Identify which cell holds the provided text, then report its (x, y) central coordinate. 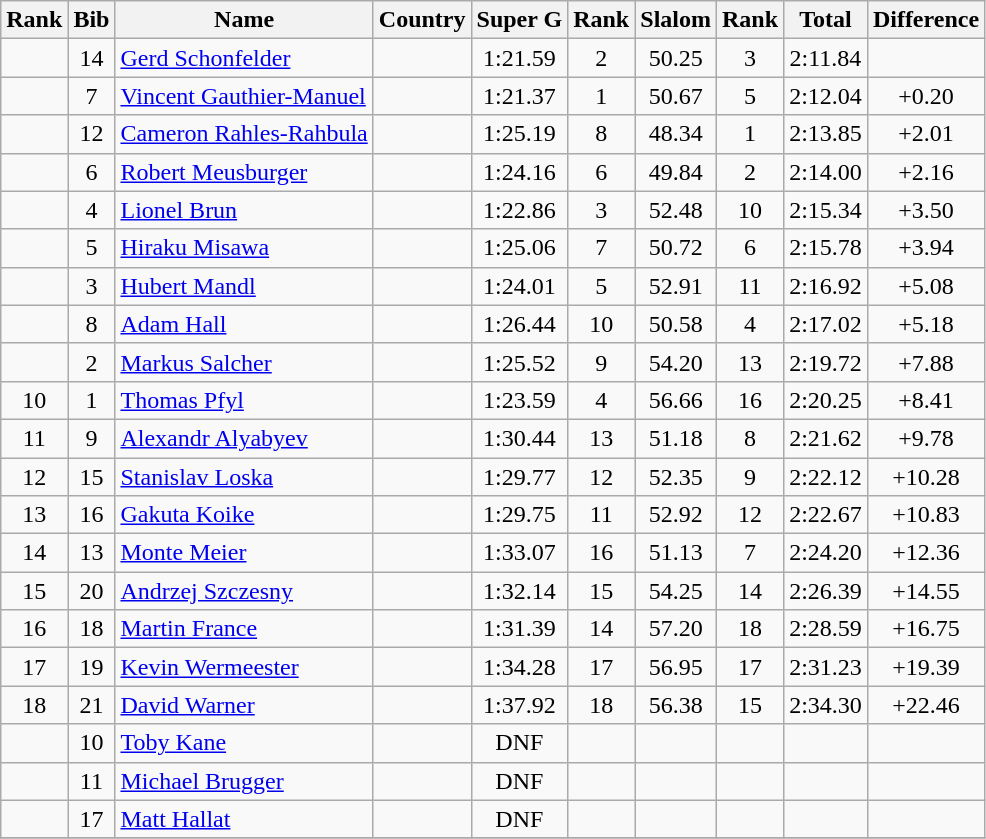
+0.20 (926, 96)
Kevin Wermeester (244, 667)
1:25.06 (520, 248)
Slalom (676, 20)
2:16.92 (826, 286)
50.67 (676, 96)
56.38 (676, 705)
19 (92, 667)
54.20 (676, 362)
1:23.59 (520, 400)
20 (92, 591)
+2.16 (926, 172)
1:25.19 (520, 134)
Monte Meier (244, 553)
Gakuta Koike (244, 515)
Thomas Pfyl (244, 400)
1:34.28 (520, 667)
51.13 (676, 553)
+10.83 (926, 515)
Cameron Rahles-Rahbula (244, 134)
Vincent Gauthier-Manuel (244, 96)
1:33.07 (520, 553)
2:14.00 (826, 172)
50.25 (676, 58)
David Warner (244, 705)
1:29.77 (520, 477)
1:25.52 (520, 362)
+9.78 (926, 438)
52.91 (676, 286)
Lionel Brun (244, 210)
57.20 (676, 629)
Toby Kane (244, 743)
2:12.04 (826, 96)
2:15.78 (826, 248)
1:24.16 (520, 172)
2:21.62 (826, 438)
2:28.59 (826, 629)
56.66 (676, 400)
1:26.44 (520, 324)
2:24.20 (826, 553)
49.84 (676, 172)
+16.75 (926, 629)
Super G (520, 20)
+22.46 (926, 705)
21 (92, 705)
1:30.44 (520, 438)
2:20.25 (826, 400)
2:17.02 (826, 324)
+12.36 (926, 553)
Martin France (244, 629)
+5.18 (926, 324)
+8.41 (926, 400)
Country (422, 20)
+2.01 (926, 134)
Hiraku Misawa (244, 248)
2:19.72 (826, 362)
1:24.01 (520, 286)
Alexandr Alyabyev (244, 438)
Difference (926, 20)
2:15.34 (826, 210)
2:22.67 (826, 515)
Matt Hallat (244, 819)
50.58 (676, 324)
Hubert Mandl (244, 286)
+3.94 (926, 248)
Michael Brugger (244, 781)
2:34.30 (826, 705)
1:21.37 (520, 96)
+10.28 (926, 477)
+5.08 (926, 286)
52.35 (676, 477)
Robert Meusburger (244, 172)
48.34 (676, 134)
Adam Hall (244, 324)
1:31.39 (520, 629)
50.72 (676, 248)
1:22.86 (520, 210)
+7.88 (926, 362)
+3.50 (926, 210)
1:21.59 (520, 58)
Markus Salcher (244, 362)
1:32.14 (520, 591)
+14.55 (926, 591)
2:31.23 (826, 667)
Bib (92, 20)
Stanislav Loska (244, 477)
52.92 (676, 515)
2:11.84 (826, 58)
56.95 (676, 667)
Name (244, 20)
2:26.39 (826, 591)
+19.39 (926, 667)
51.18 (676, 438)
52.48 (676, 210)
1:29.75 (520, 515)
Gerd Schonfelder (244, 58)
Andrzej Szczesny (244, 591)
2:22.12 (826, 477)
1:37.92 (520, 705)
Total (826, 20)
2:13.85 (826, 134)
54.25 (676, 591)
